Output the (x, y) coordinate of the center of the cell containing the given text.  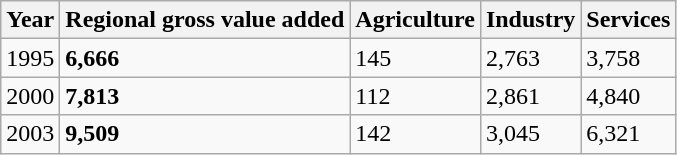
2,861 (530, 96)
142 (416, 134)
3,758 (628, 58)
2,763 (530, 58)
Agriculture (416, 20)
6,666 (205, 58)
7,813 (205, 96)
6,321 (628, 134)
9,509 (205, 134)
112 (416, 96)
Regional gross value added (205, 20)
145 (416, 58)
2003 (30, 134)
Year (30, 20)
2000 (30, 96)
1995 (30, 58)
4,840 (628, 96)
3,045 (530, 134)
Services (628, 20)
Industry (530, 20)
